Output the [x, y] coordinate of the center of the cell containing the given text.  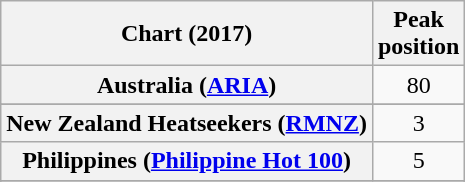
New Zealand Heatseekers (RMNZ) [187, 123]
Peak position [418, 34]
Australia (ARIA) [187, 85]
80 [418, 85]
3 [418, 123]
5 [418, 161]
Philippines (Philippine Hot 100) [187, 161]
Chart (2017) [187, 34]
